Determine the (X, Y) coordinate at the center of the cell enclosing the given text.  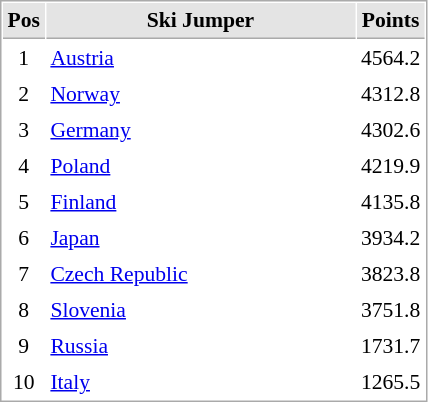
1731.7 (390, 345)
Norway (200, 93)
4135.8 (390, 201)
10 (24, 381)
7 (24, 273)
5 (24, 201)
4 (24, 165)
8 (24, 309)
3823.8 (390, 273)
1 (24, 57)
Russia (200, 345)
6 (24, 237)
Points (390, 21)
Pos (24, 21)
Czech Republic (200, 273)
9 (24, 345)
Poland (200, 165)
Austria (200, 57)
Ski Jumper (200, 21)
1265.5 (390, 381)
Germany (200, 129)
3751.8 (390, 309)
3 (24, 129)
4219.9 (390, 165)
Japan (200, 237)
Finland (200, 201)
2 (24, 93)
4302.6 (390, 129)
Italy (200, 381)
4312.8 (390, 93)
Slovenia (200, 309)
4564.2 (390, 57)
3934.2 (390, 237)
